Detect which cell encompasses the target text, then output its (x, y) center coordinate. 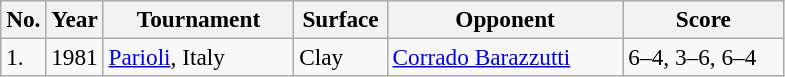
Parioli, Italy (198, 57)
6–4, 3–6, 6–4 (704, 57)
Tournament (198, 19)
No. (24, 19)
Year (74, 19)
1981 (74, 57)
1. (24, 57)
Surface (340, 19)
Clay (340, 57)
Score (704, 19)
Opponent (505, 19)
Corrado Barazzutti (505, 57)
